Scan for the cell matching the given text and deliver its (X, Y) coordinate at center. 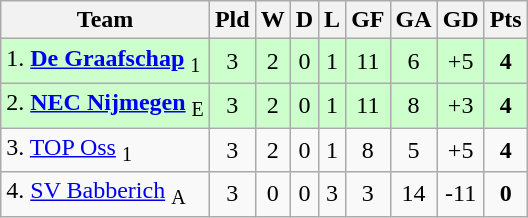
3. TOP Oss 1 (106, 150)
6 (414, 61)
14 (414, 194)
Team (106, 20)
+3 (460, 105)
D (304, 20)
4. SV Babberich A (106, 194)
W (272, 20)
Pld (232, 20)
GD (460, 20)
GF (368, 20)
GA (414, 20)
L (332, 20)
-11 (460, 194)
5 (414, 150)
1. De Graafschap 1 (106, 61)
Pts (506, 20)
2. NEC Nijmegen E (106, 105)
